For the text-containing cell, return its midpoint in (X, Y) coordinate format. 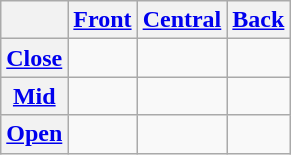
Front (102, 20)
Mid (34, 96)
Central (182, 20)
Open (34, 134)
Close (34, 58)
Back (258, 20)
